Detect which cell encompasses the target text, then output its (x, y) center coordinate. 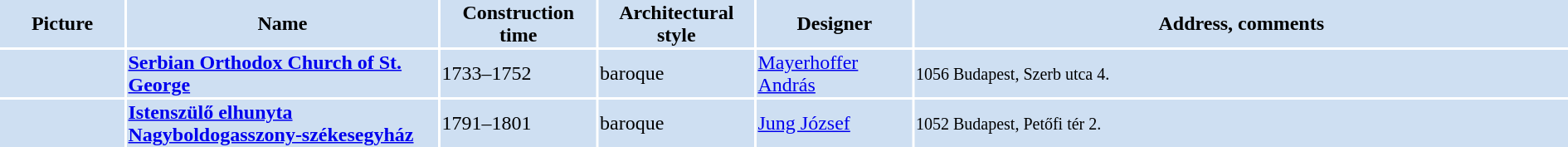
1791–1801 (519, 123)
1056 Budapest, Szerb utca 4. (1241, 73)
Designer (835, 23)
Architectural style (677, 23)
1052 Budapest, Petőfi tér 2. (1241, 123)
Name (282, 23)
Serbian Orthodox Church of St. George (282, 73)
Mayerhoffer András (835, 73)
Address, comments (1241, 23)
Picture (62, 23)
1733–1752 (519, 73)
Jung József (835, 123)
Istenszülő elhunyta Nagyboldogasszony-székesegyház (282, 123)
Construction time (519, 23)
